For the text-containing cell, return its midpoint in [X, Y] coordinate format. 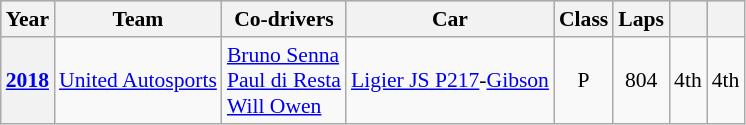
Class [584, 19]
Ligier JS P217-Gibson [450, 80]
Team [138, 19]
Laps [641, 19]
Bruno Senna Paul di Resta Will Owen [284, 80]
Car [450, 19]
P [584, 80]
Co-drivers [284, 19]
804 [641, 80]
2018 [28, 80]
United Autosports [138, 80]
Year [28, 19]
